Return [X, Y] of the center of cell containing provided text 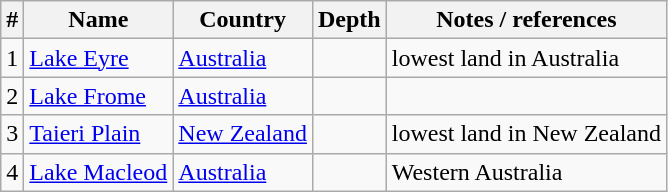
Taieri Plain [98, 134]
3 [12, 134]
lowest land in New Zealand [526, 134]
4 [12, 172]
Name [98, 20]
Country [243, 20]
lowest land in Australia [526, 58]
Lake Frome [98, 96]
Notes / references [526, 20]
New Zealand [243, 134]
1 [12, 58]
# [12, 20]
Lake Macleod [98, 172]
Depth [349, 20]
2 [12, 96]
Western Australia [526, 172]
Lake Eyre [98, 58]
